Find where the given text appears and provide that cell's center as [X, Y] coordinate. 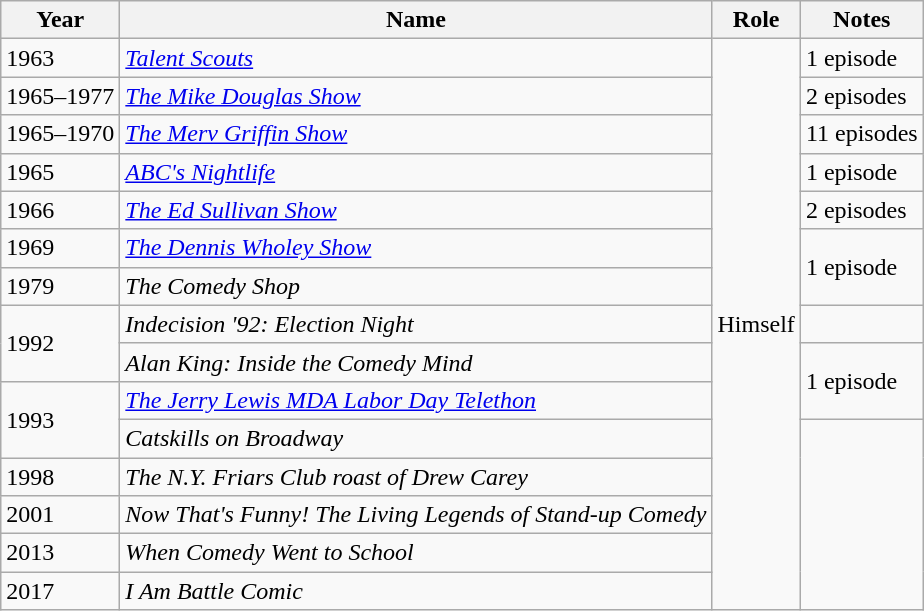
I Am Battle Comic [416, 591]
Himself [756, 324]
When Comedy Went to School [416, 553]
The Merv Griffin Show [416, 134]
Year [60, 20]
The Mike Douglas Show [416, 96]
1965–1970 [60, 134]
1965 [60, 172]
1965–1977 [60, 96]
Now That's Funny! The Living Legends of Stand-up Comedy [416, 515]
ABC's Nightlife [416, 172]
2017 [60, 591]
Talent Scouts [416, 58]
1992 [60, 343]
1998 [60, 477]
Indecision '92: Election Night [416, 324]
1963 [60, 58]
The Dennis Wholey Show [416, 248]
1993 [60, 419]
Catskills on Broadway [416, 438]
11 episodes [862, 134]
The N.Y. Friars Club roast of Drew Carey [416, 477]
Alan King: Inside the Comedy Mind [416, 362]
Name [416, 20]
2013 [60, 553]
The Ed Sullivan Show [416, 210]
Notes [862, 20]
1966 [60, 210]
2001 [60, 515]
1979 [60, 286]
Role [756, 20]
1969 [60, 248]
The Comedy Shop [416, 286]
The Jerry Lewis MDA Labor Day Telethon [416, 400]
